Return [x, y] of the center of cell containing provided text 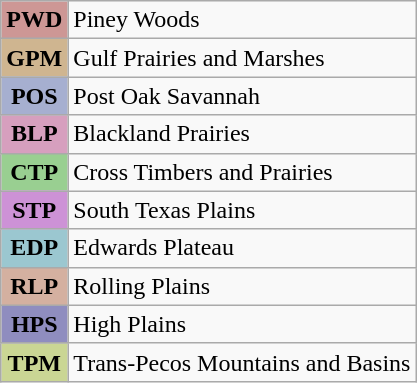
Rolling Plains [242, 286]
BLP [34, 134]
South Texas Plains [242, 210]
CTP [34, 172]
PWD [34, 20]
Trans-Pecos Mountains and Basins [242, 362]
EDP [34, 248]
TPM [34, 362]
GPM [34, 58]
Cross Timbers and Prairies [242, 172]
Piney Woods [242, 20]
Edwards Plateau [242, 248]
Gulf Prairies and Marshes [242, 58]
HPS [34, 324]
RLP [34, 286]
STP [34, 210]
Post Oak Savannah [242, 96]
High Plains [242, 324]
POS [34, 96]
Blackland Prairies [242, 134]
